Detect which cell encompasses the target text, then output its [X, Y] center coordinate. 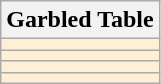
Garbled Table [80, 20]
